Find where the given text appears and provide that cell's center as (X, Y) coordinate. 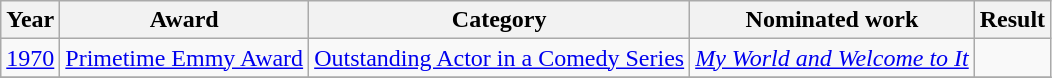
Outstanding Actor in a Comedy Series (500, 58)
Award (184, 20)
My World and Welcome to It (832, 58)
Year (30, 20)
1970 (30, 58)
Result (1012, 20)
Category (500, 20)
Nominated work (832, 20)
Primetime Emmy Award (184, 58)
